Return the (x, y) coordinate for the center point of the cell that contains the specified text.  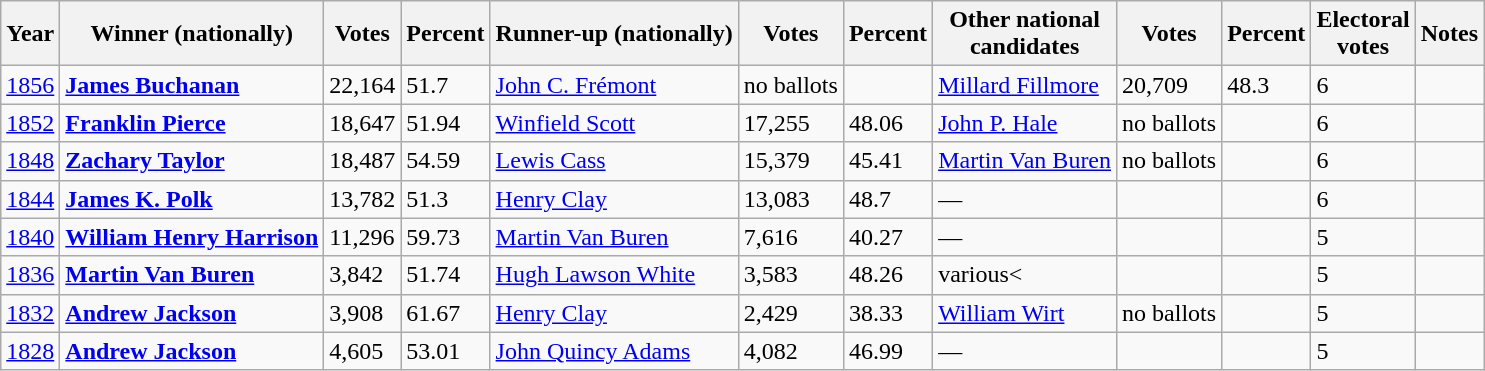
1836 (30, 275)
20,709 (1170, 85)
Notes (1449, 34)
59.73 (446, 237)
James K. Polk (192, 199)
Winner (nationally) (192, 34)
Lewis Cass (614, 161)
48.7 (888, 199)
45.41 (888, 161)
various< (1025, 275)
18,647 (362, 123)
51.7 (446, 85)
7,616 (790, 237)
54.59 (446, 161)
53.01 (446, 351)
John C. Frémont (614, 85)
13,083 (790, 199)
Electoralvotes (1363, 34)
51.3 (446, 199)
18,487 (362, 161)
4,605 (362, 351)
1852 (30, 123)
Year (30, 34)
1832 (30, 313)
1840 (30, 237)
51.74 (446, 275)
Winfield Scott (614, 123)
Runner-up (nationally) (614, 34)
Millard Fillmore (1025, 85)
1828 (30, 351)
William Henry Harrison (192, 237)
40.27 (888, 237)
51.94 (446, 123)
15,379 (790, 161)
Other nationalcandidates (1025, 34)
3,842 (362, 275)
61.67 (446, 313)
38.33 (888, 313)
John P. Hale (1025, 123)
17,255 (790, 123)
11,296 (362, 237)
William Wirt (1025, 313)
James Buchanan (192, 85)
48.06 (888, 123)
46.99 (888, 351)
22,164 (362, 85)
48.3 (1266, 85)
Hugh Lawson White (614, 275)
Zachary Taylor (192, 161)
2,429 (790, 313)
1856 (30, 85)
1844 (30, 199)
3,583 (790, 275)
4,082 (790, 351)
1848 (30, 161)
13,782 (362, 199)
3,908 (362, 313)
Franklin Pierce (192, 123)
John Quincy Adams (614, 351)
48.26 (888, 275)
